Detect which cell encompasses the target text, then output its (x, y) center coordinate. 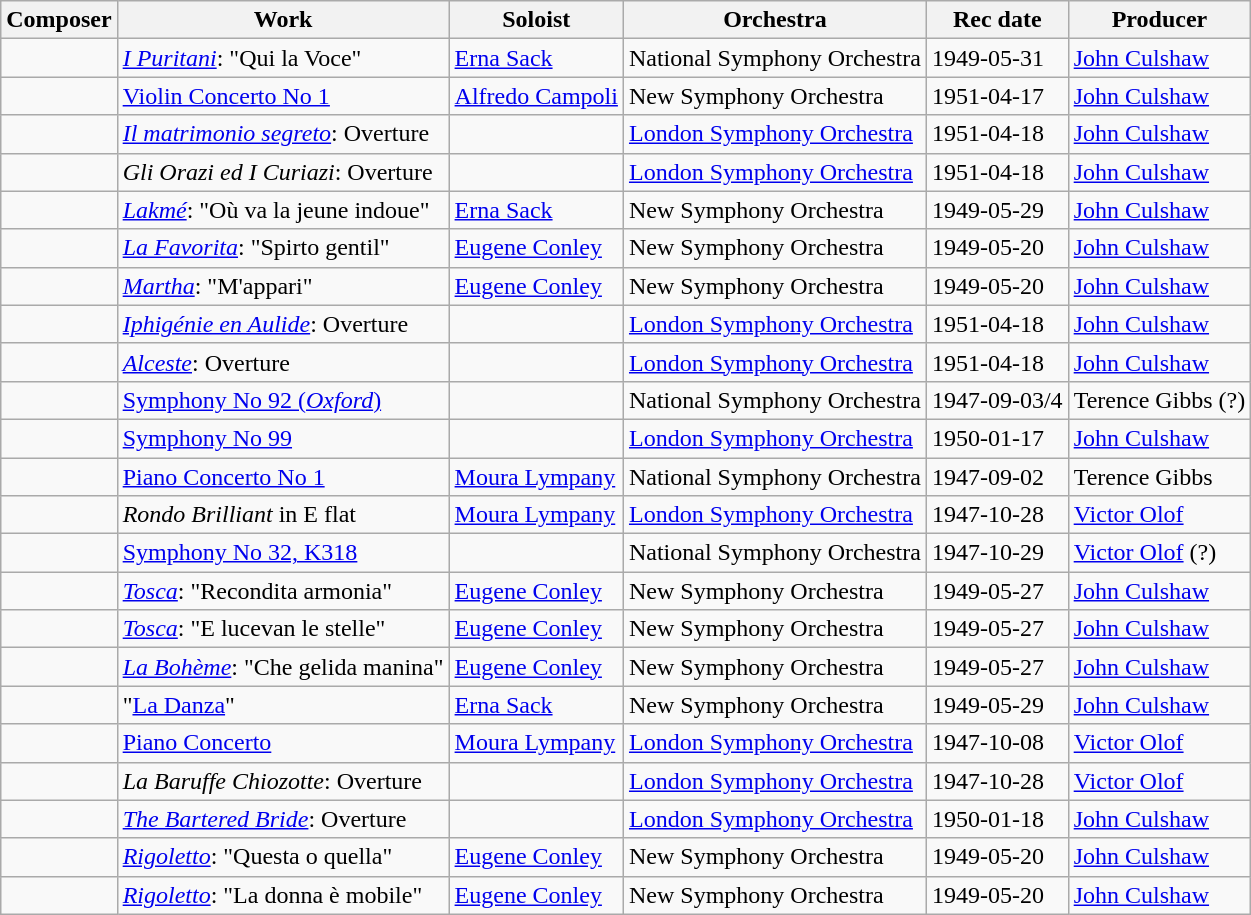
Rigoletto: "La donna è mobile" (283, 895)
Alceste: Overture (283, 362)
Producer (1160, 20)
Rondo Brilliant in E flat (283, 515)
1950-01-17 (997, 438)
Symphony No 92 (Oxford) (283, 400)
Terence Gibbs (?) (1160, 400)
Tosca: "Recondita armonia" (283, 591)
Il matrimonio segreto: Overture (283, 134)
I Puritani: "Qui la Voce" (283, 58)
La Favorita: "Spirto gentil" (283, 248)
Piano Concerto (283, 743)
The Bartered Bride: Overture (283, 819)
Symphony No 99 (283, 438)
1947-09-02 (997, 477)
Alfredo Campoli (536, 96)
1949-05-31 (997, 58)
1947-09-03/4 (997, 400)
1947-10-08 (997, 743)
1951-04-17 (997, 96)
Iphigénie en Aulide: Overture (283, 324)
Rigoletto: "Questa o quella" (283, 857)
1950-01-18 (997, 819)
Work (283, 20)
La Baruffe Chiozotte: Overture (283, 781)
Composer (59, 20)
Tosca: "E lucevan le stelle" (283, 629)
Lakmé: "Où va la jeune indoue" (283, 210)
Piano Concerto No 1 (283, 477)
Terence Gibbs (1160, 477)
Rec date (997, 20)
Symphony No 32, K318 (283, 553)
Soloist (536, 20)
Orchestra (774, 20)
La Bohème: "Che gelida manina" (283, 667)
1947-10-29 (997, 553)
Gli Orazi ed I Curiazi: Overture (283, 172)
Victor Olof (?) (1160, 553)
Martha: "M'appari" (283, 286)
Violin Concerto No 1 (283, 96)
"La Danza" (283, 705)
